Pinpoint the cell where the given text exists, returning its [X, Y] midpoint coordinate. 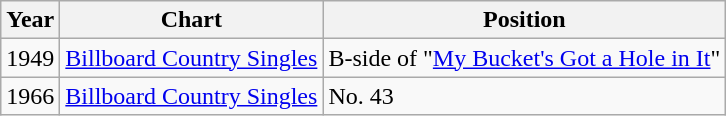
Year [30, 20]
B-side of "My Bucket's Got a Hole in It" [524, 58]
1966 [30, 96]
1949 [30, 58]
No. 43 [524, 96]
Chart [192, 20]
Position [524, 20]
